Provide the (x, y) coordinate of the cell's center where the given text is located.  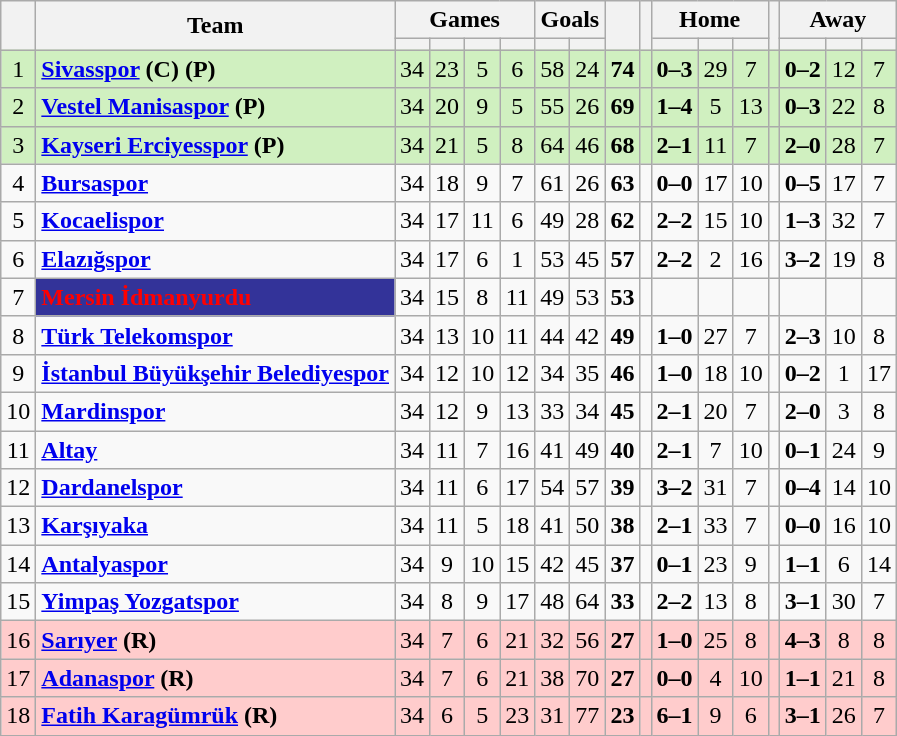
Altay (216, 449)
2–3 (802, 335)
44 (552, 335)
19 (844, 259)
61 (552, 183)
Karşıyaka (216, 526)
77 (588, 716)
Türk Telekomspor (216, 335)
Fatih Karagümrük (R) (216, 716)
Yimpaş Yozgatspor (216, 602)
69 (622, 107)
68 (622, 145)
Away (838, 20)
22 (844, 107)
30 (844, 602)
35 (588, 373)
Dardanelspor (216, 488)
Team (216, 26)
Games (465, 20)
Elazığspor (216, 259)
Mardinspor (216, 411)
1–3 (802, 221)
50 (588, 526)
Mersin İdmanyurdu (216, 297)
74 (622, 69)
Bursaspor (216, 183)
62 (622, 221)
İstanbul Büyükşehir Belediyespor (216, 373)
4–3 (802, 640)
Kayseri Erciyesspor (P) (216, 145)
40 (622, 449)
Sarıyer (R) (216, 640)
63 (622, 183)
1–4 (674, 107)
Kocaelispor (216, 221)
55 (552, 107)
29 (716, 69)
Adanaspor (R) (216, 678)
37 (622, 564)
0–4 (802, 488)
Antalyaspor (216, 564)
0–5 (802, 183)
56 (588, 640)
54 (552, 488)
39 (622, 488)
Goals (570, 20)
25 (716, 640)
58 (552, 69)
70 (588, 678)
Home (710, 20)
Vestel Manisaspor (P) (216, 107)
6–1 (674, 716)
48 (552, 602)
Sivasspor (C) (P) (216, 69)
